Provide the [X, Y] coordinate of the cell's center where the given text is located.  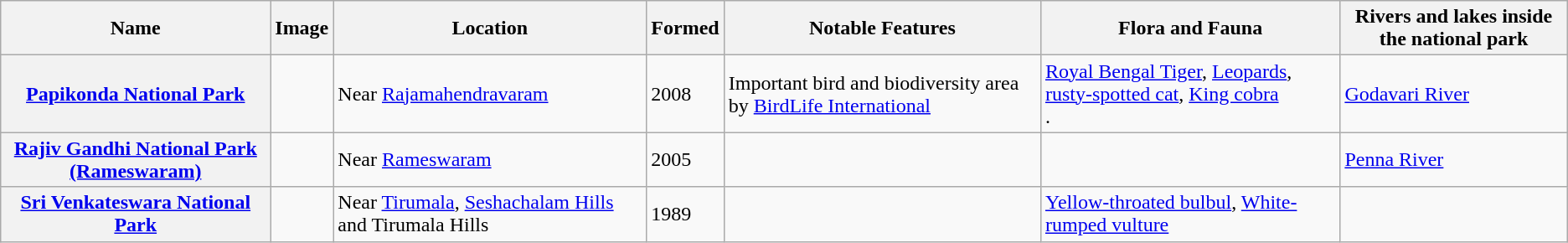
Near Rameswaram [490, 159]
Near Tirumala, Seshachalam Hills and Tirumala Hills [490, 215]
Rajiv Gandhi National Park (Rameswaram) [136, 159]
Near Rajamahendravaram [490, 94]
Image [302, 28]
Flora and Fauna [1189, 28]
2008 [685, 94]
Godavari River [1454, 94]
Papikonda National Park [136, 94]
Penna River [1454, 159]
2005 [685, 159]
Rivers and lakes inside the national park [1454, 28]
Formed [685, 28]
1989 [685, 215]
Yellow-throated bulbul, White-rumped vulture [1189, 215]
Location [490, 28]
Important bird and biodiversity area by BirdLife International [882, 94]
Sri Venkateswara National Park [136, 215]
Name [136, 28]
Royal Bengal Tiger, Leopards, rusty-spotted cat, King cobra. [1189, 94]
Notable Features [882, 28]
